For the text-containing cell, return its midpoint in (X, Y) coordinate format. 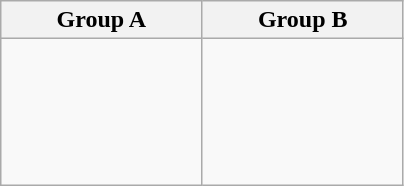
Group A (102, 20)
Group B (302, 20)
